Extract the [x, y] coordinate from the center of the cell holding the provided text.  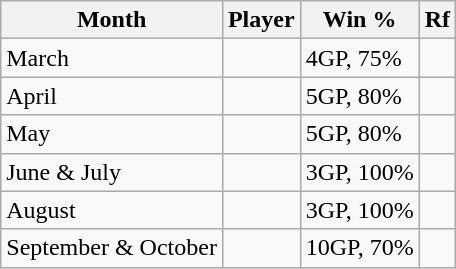
Player [261, 20]
April [112, 96]
September & October [112, 248]
August [112, 210]
4GP, 75% [360, 58]
May [112, 134]
10GP, 70% [360, 248]
Win % [360, 20]
March [112, 58]
Rf [437, 20]
June & July [112, 172]
Month [112, 20]
